Find where the given text appears and provide that cell's center as (X, Y) coordinate. 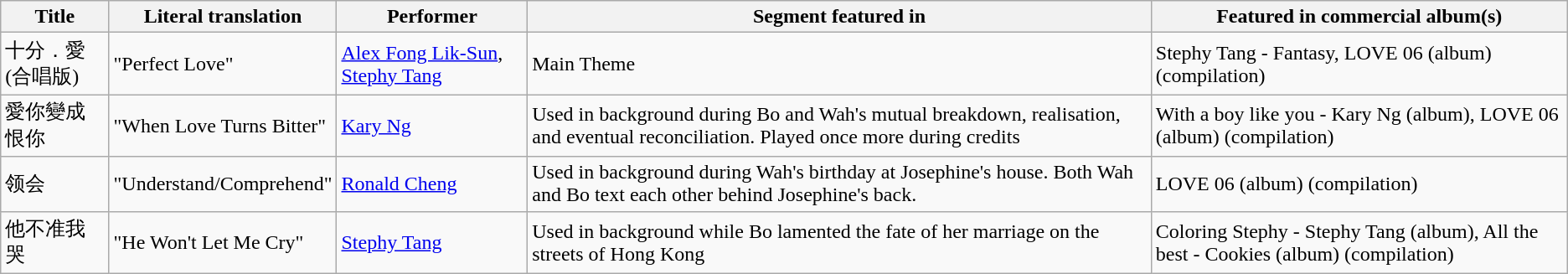
领会 (55, 184)
十分．愛(合唱版) (55, 64)
Stephy Tang (432, 242)
他不准我哭 (55, 242)
"Perfect Love" (223, 64)
Kary Ng (432, 126)
Featured in commercial album(s) (1359, 17)
Used in background while Bo lamented the fate of her marriage on the streets of Hong Kong (839, 242)
LOVE 06 (album) (compilation) (1359, 184)
"When Love Turns Bitter" (223, 126)
愛你變成恨你 (55, 126)
Literal translation (223, 17)
Title (55, 17)
"He Won't Let Me Cry" (223, 242)
"Understand/Comprehend" (223, 184)
Segment featured in (839, 17)
Used in background during Wah's birthday at Josephine's house. Both Wah and Bo text each other behind Josephine's back. (839, 184)
Used in background during Bo and Wah's mutual breakdown, realisation, and eventual reconciliation. Played once more during credits (839, 126)
Main Theme (839, 64)
Ronald Cheng (432, 184)
With a boy like you - Kary Ng (album), LOVE 06 (album) (compilation) (1359, 126)
Alex Fong Lik-Sun, Stephy Tang (432, 64)
Stephy Tang - Fantasy, LOVE 06 (album) (compilation) (1359, 64)
Coloring Stephy - Stephy Tang (album), All the best - Cookies (album) (compilation) (1359, 242)
Performer (432, 17)
